Determine the [x, y] coordinate at the center of the cell enclosing the given text.  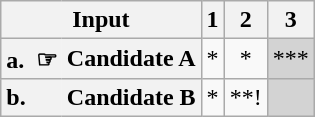
a. ☞ [32, 59]
**! [246, 97]
*** [290, 59]
Input [101, 20]
Candidate B [132, 97]
3 [290, 20]
2 [246, 20]
Candidate A [132, 59]
1 [212, 20]
b. [32, 97]
